Output the [X, Y] coordinate of the center of the cell containing the given text.  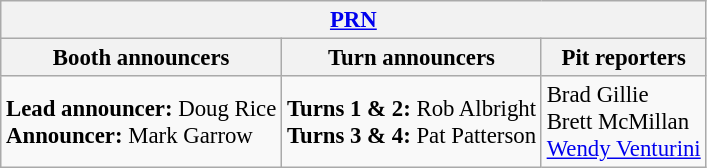
Brad GillieBrett McMillanWendy Venturini [624, 122]
PRN [354, 20]
Lead announcer: Doug RiceAnnouncer: Mark Garrow [142, 122]
Turns 1 & 2: Rob AlbrightTurns 3 & 4: Pat Patterson [412, 122]
Booth announcers [142, 58]
Pit reporters [624, 58]
Turn announcers [412, 58]
